Locate the cell with the specified text and output its (x, y) center coordinate. 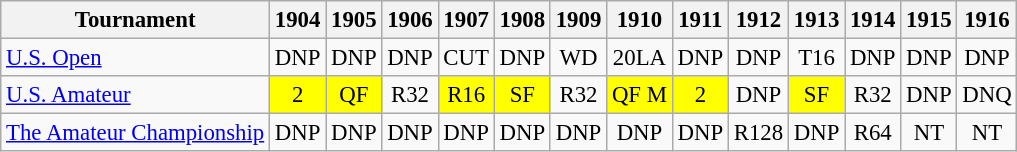
20LA (640, 58)
1915 (929, 20)
1904 (298, 20)
1906 (410, 20)
1916 (987, 20)
CUT (466, 58)
1908 (522, 20)
U.S. Open (136, 58)
1910 (640, 20)
DNQ (987, 95)
1911 (700, 20)
The Amateur Championship (136, 133)
1907 (466, 20)
WD (578, 58)
QF (354, 95)
R128 (758, 133)
1914 (873, 20)
Tournament (136, 20)
1905 (354, 20)
R64 (873, 133)
U.S. Amateur (136, 95)
QF M (640, 95)
1913 (816, 20)
R16 (466, 95)
1912 (758, 20)
T16 (816, 58)
1909 (578, 20)
